Locate the cell with the specified text and output its [X, Y] center coordinate. 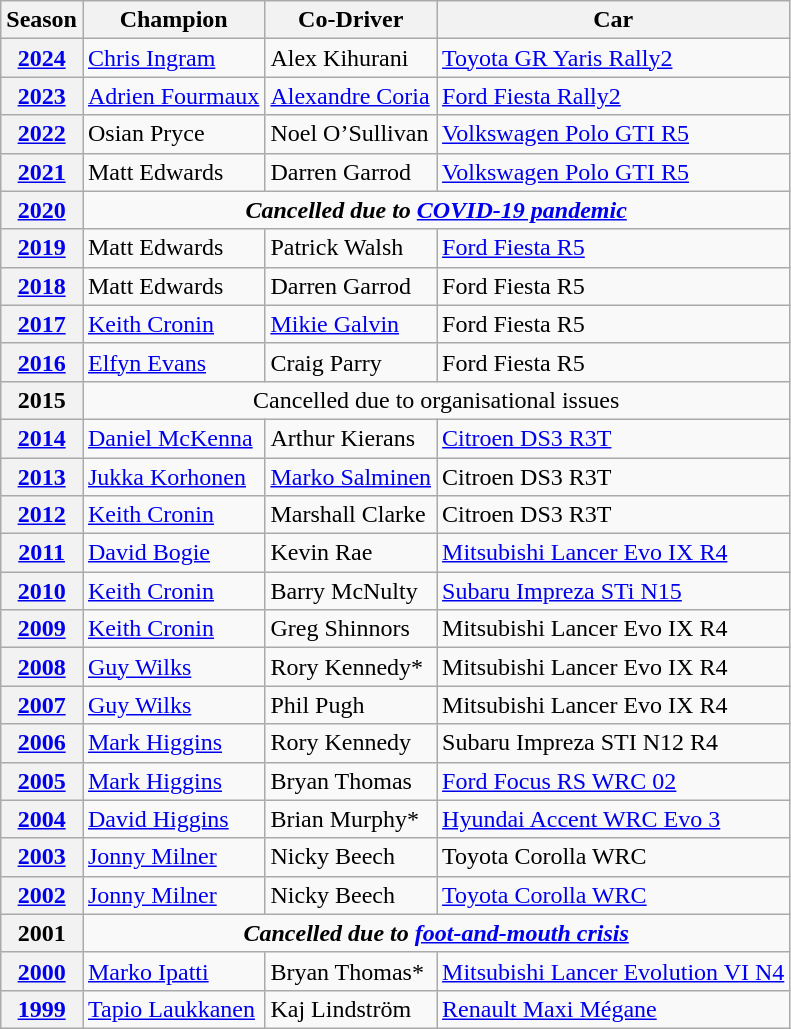
Subaru Impreza STi N15 [614, 591]
2005 [42, 781]
2014 [42, 438]
Chris Ingram [173, 58]
2002 [42, 895]
Season [42, 20]
Subaru Impreza STI N12 R4 [614, 743]
2015 [42, 400]
2000 [42, 971]
Tapio Laukkanen [173, 1009]
2017 [42, 324]
Marshall Clarke [351, 515]
Bryan Thomas [351, 781]
2021 [42, 172]
Rory Kennedy* [351, 667]
Cancelled due to foot-and-mouth crisis [436, 933]
David Higgins [173, 819]
2004 [42, 819]
Kevin Rae [351, 553]
David Bogie [173, 553]
Elfyn Evans [173, 362]
Mikie Galvin [351, 324]
Cancelled due to COVID-19 pandemic [436, 210]
1999 [42, 1009]
Kaj Lindström [351, 1009]
Patrick Walsh [351, 248]
2003 [42, 857]
Ford Focus RS WRC 02 [614, 781]
2011 [42, 553]
Bryan Thomas* [351, 971]
Phil Pugh [351, 705]
2012 [42, 515]
Barry McNulty [351, 591]
Renault Maxi Mégane [614, 1009]
2008 [42, 667]
Co-Driver [351, 20]
2016 [42, 362]
Brian Murphy* [351, 819]
2024 [42, 58]
Cancelled due to organisational issues [436, 400]
Greg Shinnors [351, 629]
2018 [42, 286]
2019 [42, 248]
Toyota GR Yaris Rally2 [614, 58]
Noel O’Sullivan [351, 134]
Car [614, 20]
Jukka Korhonen [173, 477]
Arthur Kierans [351, 438]
2001 [42, 933]
Rory Kennedy [351, 743]
Marko Ipatti [173, 971]
Alexandre Coria [351, 96]
Champion [173, 20]
Mitsubishi Lancer Evolution VI N4 [614, 971]
Alex Kihurani [351, 58]
Adrien Fourmaux [173, 96]
2020 [42, 210]
2006 [42, 743]
2013 [42, 477]
Osian Pryce [173, 134]
2023 [42, 96]
2010 [42, 591]
2022 [42, 134]
Hyundai Accent WRC Evo 3 [614, 819]
Ford Fiesta Rally2 [614, 96]
Daniel McKenna [173, 438]
Marko Salminen [351, 477]
2009 [42, 629]
Craig Parry [351, 362]
2007 [42, 705]
